Detect which cell encompasses the target text, then output its (X, Y) center coordinate. 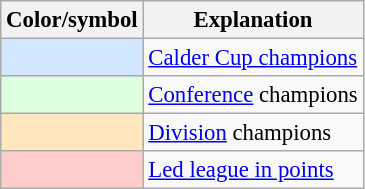
Division champions (253, 133)
Explanation (253, 20)
Color/symbol (72, 20)
Conference champions (253, 95)
Calder Cup champions (253, 58)
Led league in points (253, 170)
